Search for the cell housing the specified text and yield its (X, Y) center coordinate. 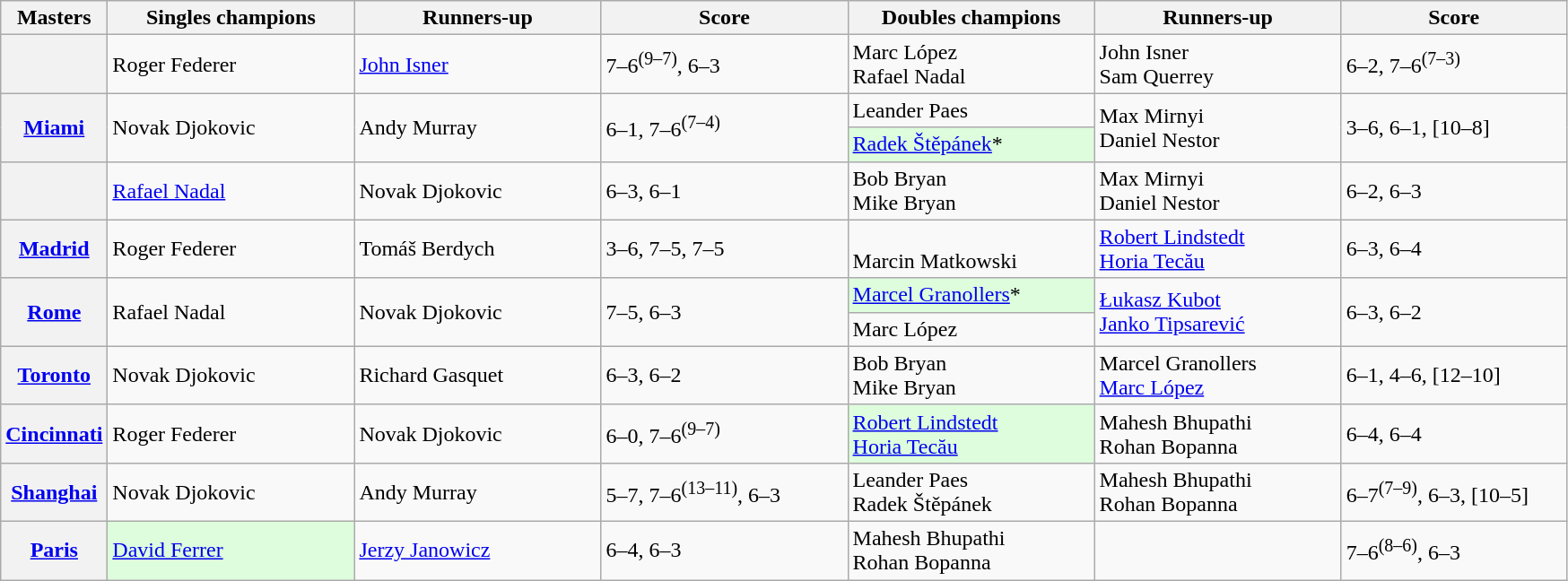
Tomáš Berdych (477, 249)
John Isner (477, 65)
Leander Paes (971, 110)
6–1, 7–6(7–4) (725, 127)
Łukasz Kubot Janko Tipsarević (1218, 312)
3–6, 7–5, 7–5 (725, 249)
Marc López (971, 329)
Toronto (54, 375)
Rome (54, 312)
6–7(7–9), 6–3, [10–5] (1453, 491)
Radek Štěpánek* (971, 144)
7–6(9–7), 6–3 (725, 65)
Marcin Matkowski (971, 249)
6–0, 7–6(9–7) (725, 434)
7–5, 6–3 (725, 312)
Doubles champions (971, 18)
6–4, 6–3 (725, 551)
5–7, 7–6(13–11), 6–3 (725, 491)
Richard Gasquet (477, 375)
6–4, 6–4 (1453, 434)
Jerzy Janowicz (477, 551)
Marcel Granollers Marc López (1218, 375)
John Isner Sam Querrey (1218, 65)
Shanghai (54, 491)
6–1, 4–6, [12–10] (1453, 375)
Cincinnati (54, 434)
6–2, 6–3 (1453, 190)
Singles champions (231, 18)
David Ferrer (231, 551)
Leander Paes Radek Štěpánek (971, 491)
Paris (54, 551)
Marcel Granollers* (971, 295)
Miami (54, 127)
6–2, 7–6(7–3) (1453, 65)
6–3, 6–4 (1453, 249)
3–6, 6–1, [10–8] (1453, 127)
Madrid (54, 249)
7–6(8–6), 6–3 (1453, 551)
Marc López Rafael Nadal (971, 65)
Masters (54, 18)
6–3, 6–1 (725, 190)
